Scan for the cell matching the given text and deliver its (x, y) coordinate at center. 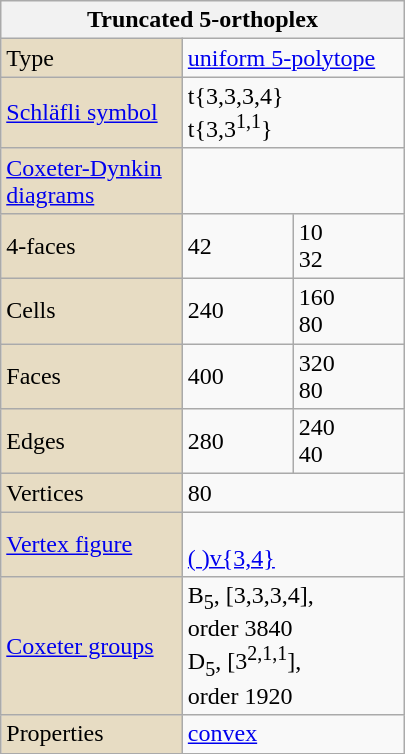
10 32 (348, 246)
Edges (92, 442)
uniform 5-polytope (293, 58)
240 (238, 312)
( )v{3,4} (293, 544)
Vertices (92, 493)
4-faces (92, 246)
400 (238, 376)
80 (293, 493)
42 (238, 246)
Type (92, 58)
160 80 (348, 312)
Faces (92, 376)
Coxeter groups (92, 646)
Cells (92, 312)
Truncated 5-orthoplex (203, 20)
Properties (92, 734)
Coxeter-Dynkin diagrams (92, 180)
320 80 (348, 376)
280 (238, 442)
t{3,3,3,4}t{3,31,1} (293, 113)
convex (293, 734)
240 40 (348, 442)
B5, [3,3,3,4], order 3840D5, [32,1,1], order 1920 (293, 646)
Vertex figure (92, 544)
Schläfli symbol (92, 113)
